Extract the [x, y] coordinate from the center of the cell holding the provided text.  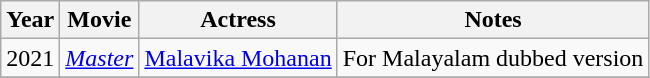
Master [100, 58]
For Malayalam dubbed version [493, 58]
Notes [493, 20]
Malavika Mohanan [238, 58]
2021 [30, 58]
Actress [238, 20]
Movie [100, 20]
Year [30, 20]
